Output the [x, y] coordinate of the center of the cell containing the given text.  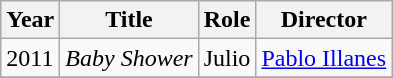
Role [227, 20]
Year [30, 20]
Title [129, 20]
2011 [30, 58]
Pablo Illanes [324, 58]
Julio [227, 58]
Director [324, 20]
Baby Shower [129, 58]
